Determine the (X, Y) coordinate at the center of the cell enclosing the given text.  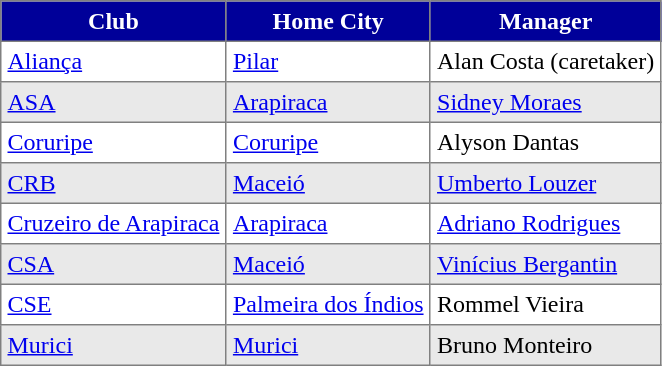
Alyson Dantas (546, 142)
Palmeira dos Índios (328, 304)
Vinícius Bergantin (546, 264)
CSE (114, 304)
Bruno Monteiro (546, 345)
CRB (114, 183)
ASA (114, 102)
Adriano Rodrigues (546, 223)
Sidney Moraes (546, 102)
Aliança (114, 61)
Home City (328, 21)
Alan Costa (caretaker) (546, 61)
Club (114, 21)
Umberto Louzer (546, 183)
Rommel Vieira (546, 304)
CSA (114, 264)
Pilar (328, 61)
Cruzeiro de Arapiraca (114, 223)
Manager (546, 21)
